Search for the cell housing the specified text and yield its (X, Y) center coordinate. 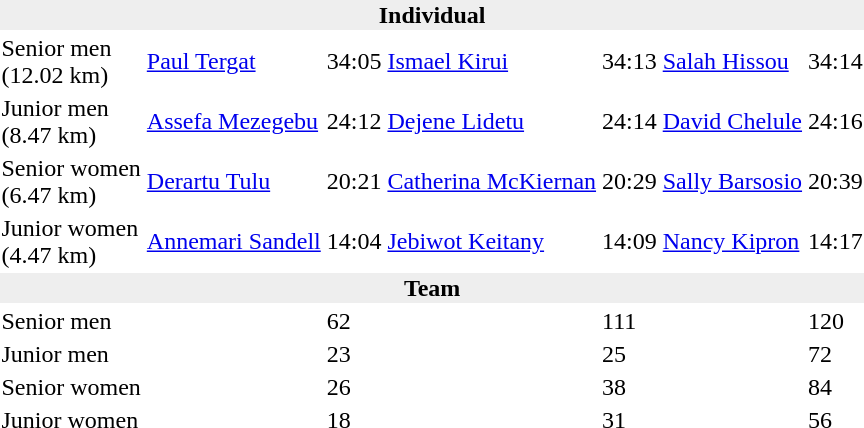
24:12 (354, 122)
Senior men(12.02 km) (71, 62)
14:04 (354, 242)
Jebiwot Keitany (492, 242)
Individual (432, 15)
Senior women(6.47 km) (71, 182)
111 (630, 321)
Salah Hissou (732, 62)
34:05 (354, 62)
Assefa Mezegebu (234, 122)
Derartu Tulu (234, 182)
Senior women (71, 387)
David Chelule (732, 122)
38 (630, 387)
20:29 (630, 182)
23 (354, 354)
Junior men(8.47 km) (71, 122)
26 (354, 387)
Annemari Sandell (234, 242)
Junior men (71, 354)
62 (354, 321)
24:14 (630, 122)
Nancy Kipron (732, 242)
20:21 (354, 182)
Sally Barsosio (732, 182)
14:09 (630, 242)
34:13 (630, 62)
Team (432, 288)
Paul Tergat (234, 62)
Ismael Kirui (492, 62)
Dejene Lidetu (492, 122)
25 (630, 354)
Catherina McKiernan (492, 182)
Senior men (71, 321)
Junior women(4.47 km) (71, 242)
